Output the [x, y] coordinate of the center of the cell containing the given text.  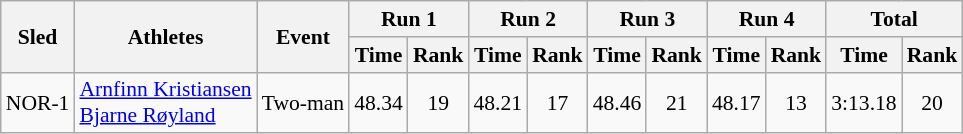
Run 4 [766, 19]
Run 1 [408, 19]
19 [438, 102]
Arnfinn KristiansenBjarne Røyland [165, 102]
17 [558, 102]
21 [676, 102]
NOR-1 [38, 102]
20 [932, 102]
Event [304, 36]
48.34 [378, 102]
Run 2 [528, 19]
3:13.18 [864, 102]
48.21 [498, 102]
Total [894, 19]
Run 3 [648, 19]
Two-man [304, 102]
48.17 [736, 102]
Athletes [165, 36]
Sled [38, 36]
48.46 [618, 102]
13 [796, 102]
